For the text-containing cell, return its midpoint in [x, y] coordinate format. 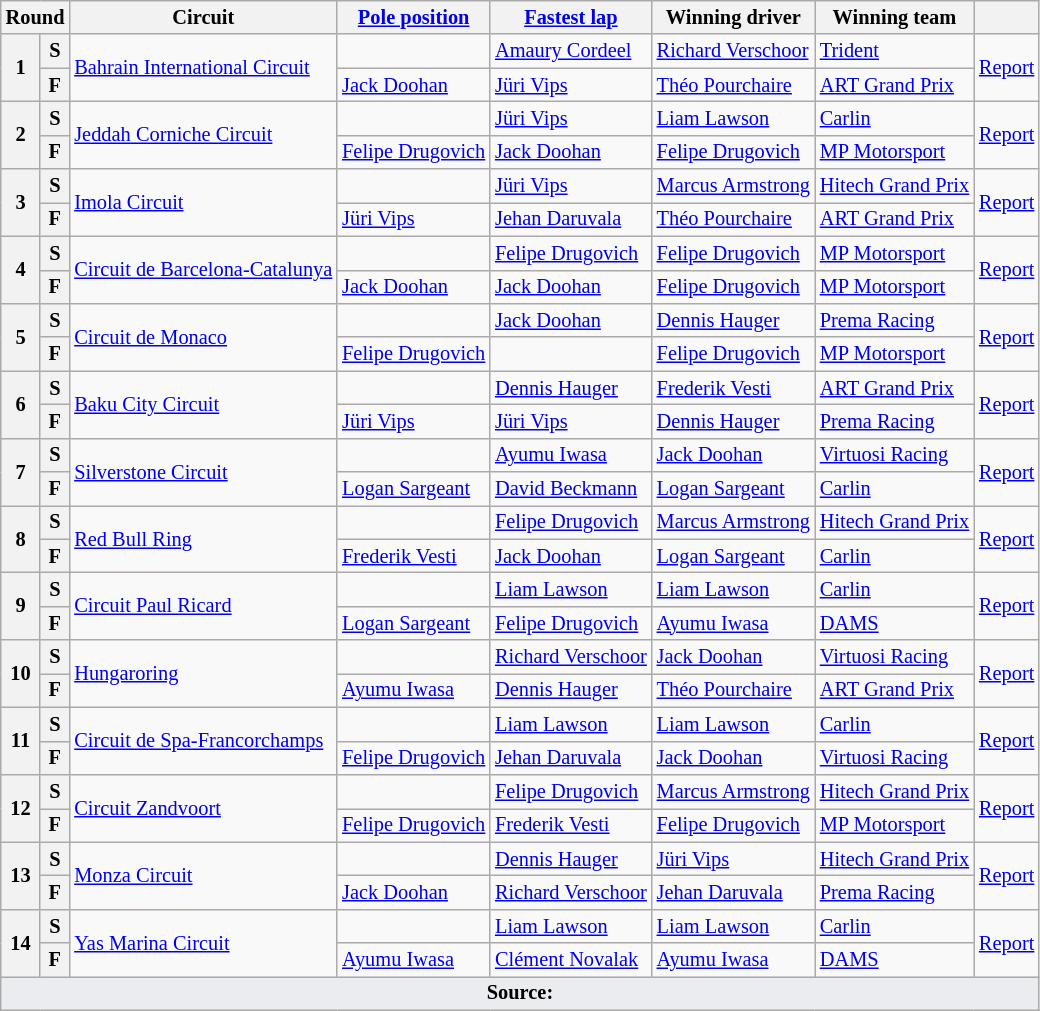
David Beckmann [571, 489]
Imola Circuit [203, 202]
Winning team [894, 17]
1 [20, 68]
Bahrain International Circuit [203, 68]
Circuit Paul Ricard [203, 606]
3 [20, 202]
2 [20, 134]
4 [20, 270]
Circuit de Spa-Francorchamps [203, 740]
9 [20, 606]
Hungaroring [203, 674]
Source: [520, 993]
Red Bull Ring [203, 538]
Winning driver [734, 17]
Circuit de Monaco [203, 336]
5 [20, 336]
Amaury Cordeel [571, 51]
Clément Novalak [571, 960]
11 [20, 740]
Baku City Circuit [203, 404]
13 [20, 876]
Circuit [203, 17]
Monza Circuit [203, 876]
Silverstone Circuit [203, 472]
14 [20, 942]
Circuit Zandvoort [203, 808]
Yas Marina Circuit [203, 942]
Trident [894, 51]
Pole position [414, 17]
Fastest lap [571, 17]
10 [20, 674]
Jeddah Corniche Circuit [203, 134]
Circuit de Barcelona-Catalunya [203, 270]
7 [20, 472]
12 [20, 808]
Round [36, 17]
8 [20, 538]
6 [20, 404]
